Identify which cell holds the provided text, then report its (X, Y) central coordinate. 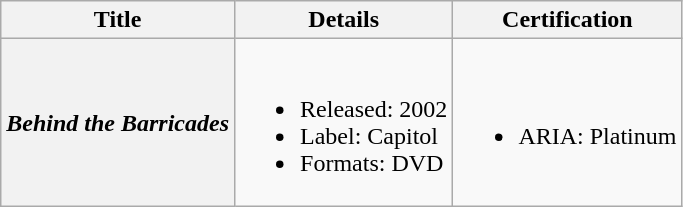
Details (344, 20)
Title (118, 20)
ARIA: Platinum (568, 122)
Behind the Barricades (118, 122)
Certification (568, 20)
Released: 2002Label: CapitolFormats: DVD (344, 122)
